From the cell containing the given text, extract its center point as (x, y) coordinate. 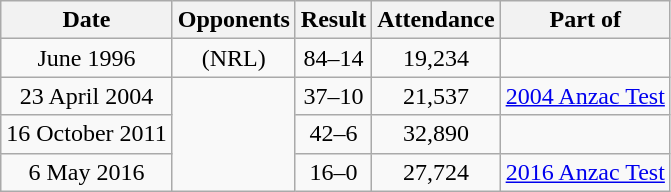
42–6 (333, 134)
37–10 (333, 96)
84–14 (333, 58)
21,537 (436, 96)
Date (86, 20)
6 May 2016 (86, 172)
(NRL) (234, 58)
16–0 (333, 172)
Result (333, 20)
19,234 (436, 58)
16 October 2011 (86, 134)
Opponents (234, 20)
2016 Anzac Test (585, 172)
32,890 (436, 134)
23 April 2004 (86, 96)
Attendance (436, 20)
27,724 (436, 172)
June 1996 (86, 58)
2004 Anzac Test (585, 96)
Part of (585, 20)
